Pinpoint the cell where the given text exists, returning its [X, Y] midpoint coordinate. 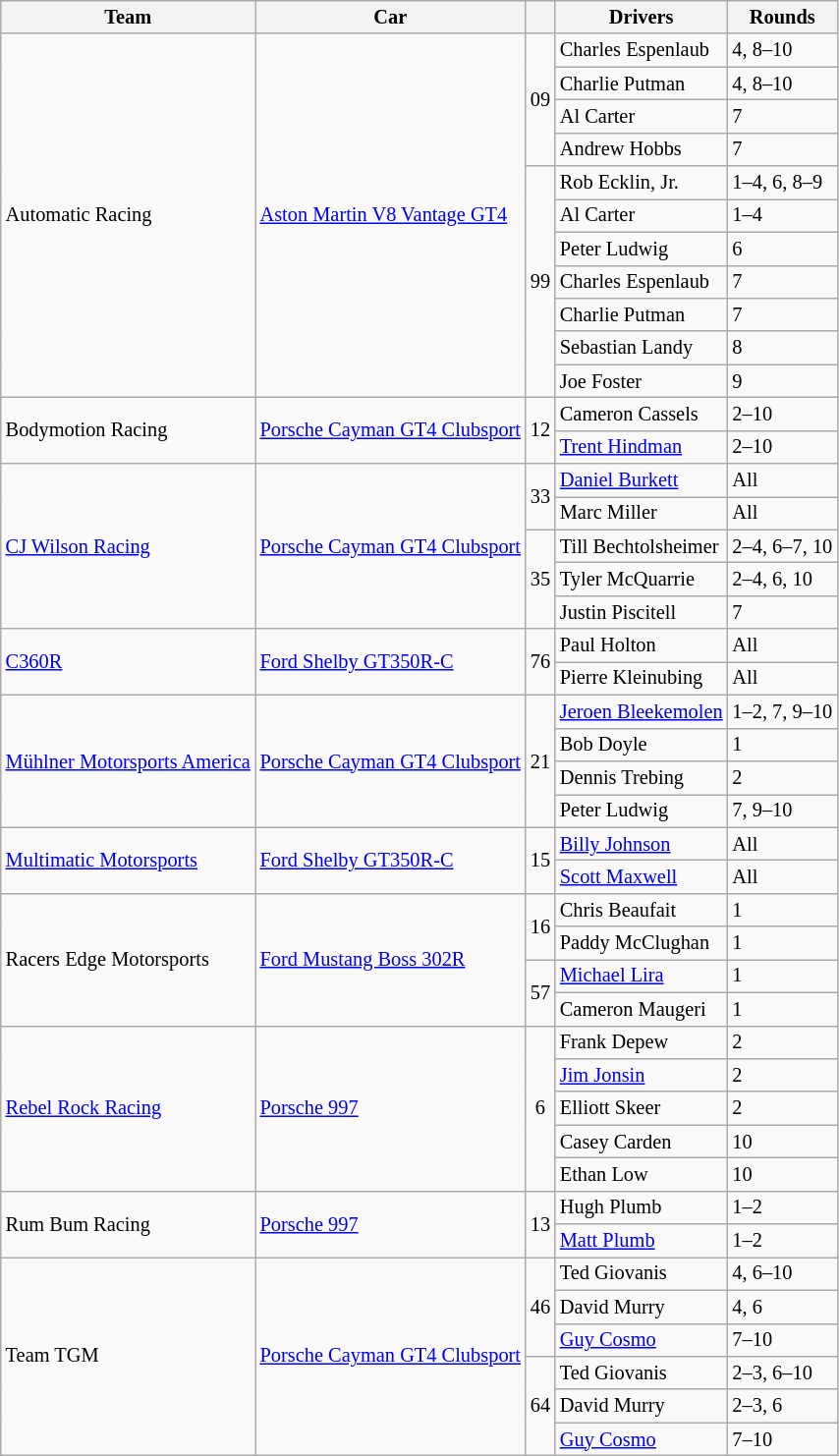
Elliott Skeer [642, 1108]
16 [540, 925]
Chris Beaufait [642, 910]
2–3, 6 [782, 1406]
1–4, 6, 8–9 [782, 183]
Rounds [782, 17]
Trent Hindman [642, 447]
Tyler McQuarrie [642, 579]
CJ Wilson Racing [128, 546]
2–3, 6–10 [782, 1372]
35 [540, 580]
76 [540, 662]
Sebastian Landy [642, 348]
Drivers [642, 17]
Rebel Rock Racing [128, 1108]
Till Bechtolsheimer [642, 546]
Scott Maxwell [642, 876]
57 [540, 992]
1–4 [782, 215]
Jeroen Bleekemolen [642, 711]
Paddy McClughan [642, 943]
15 [540, 861]
Cameron Cassels [642, 414]
Aston Martin V8 Vantage GT4 [391, 215]
Automatic Racing [128, 215]
7, 9–10 [782, 811]
Cameron Maugeri [642, 1009]
Paul Holton [642, 645]
Bob Doyle [642, 745]
21 [540, 760]
Car [391, 17]
Andrew Hobbs [642, 149]
Matt Plumb [642, 1241]
Ethan Low [642, 1174]
C360R [128, 662]
Daniel Burkett [642, 480]
Joe Foster [642, 381]
Multimatic Motorsports [128, 861]
13 [540, 1224]
09 [540, 100]
46 [540, 1307]
Frank Depew [642, 1042]
9 [782, 381]
Team [128, 17]
Bodymotion Racing [128, 430]
Rob Ecklin, Jr. [642, 183]
2–4, 6, 10 [782, 579]
64 [540, 1405]
99 [540, 282]
Dennis Trebing [642, 777]
Jim Jonsin [642, 1075]
Michael Lira [642, 976]
4, 6 [782, 1307]
2–4, 6–7, 10 [782, 546]
Casey Carden [642, 1142]
1–2, 7, 9–10 [782, 711]
Mühlner Motorsports America [128, 760]
Billy Johnson [642, 844]
4, 6–10 [782, 1273]
Justin Piscitell [642, 612]
Marc Miller [642, 513]
33 [540, 497]
Hugh Plumb [642, 1207]
Team TGM [128, 1356]
8 [782, 348]
Rum Bum Racing [128, 1224]
Racers Edge Motorsports [128, 959]
Ford Mustang Boss 302R [391, 959]
12 [540, 430]
Pierre Kleinubing [642, 678]
